Extract the (x, y) coordinate from the center of the cell holding the provided text.  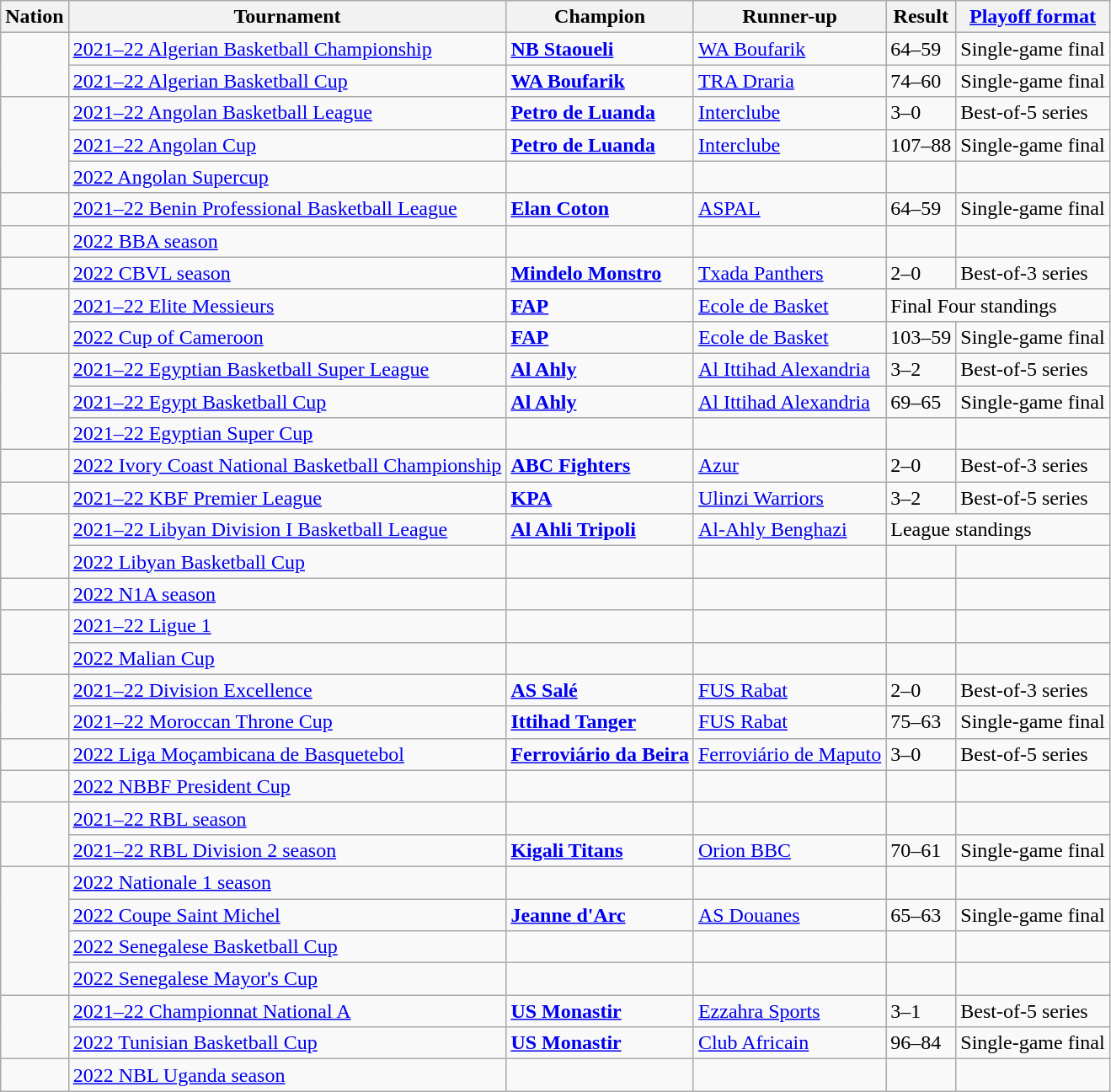
Ittihad Tanger (600, 722)
75–63 (921, 722)
Champion (600, 17)
Al-Ahly Benghazi (789, 530)
ABC Fighters (600, 466)
AS Salé (600, 690)
AS Douanes (789, 914)
Ulinzi Warriors (789, 498)
Final Four standings (997, 305)
2022 NBBF President Cup (287, 786)
Nation (35, 17)
2022 Tunisian Basketball Cup (287, 1043)
Ferroviário de Maputo (789, 754)
Result (921, 17)
103–59 (921, 337)
2021–22 Benin Professional Basketball League (287, 209)
2022 Ivory Coast National Basketball Championship (287, 466)
2022 CBVL season (287, 273)
2022 Nationale 1 season (287, 882)
Playoff format (1033, 17)
Mindelo Monstro (600, 273)
Orion BBC (789, 850)
TRA Draria (789, 81)
2022 Angolan Supercup (287, 177)
2021–22 Moroccan Throne Cup (287, 722)
69–65 (921, 402)
2021–22 Elite Messieurs (287, 305)
Runner-up (789, 17)
Al Ahli Tripoli (600, 530)
2022 N1A season (287, 594)
2022 Malian Cup (287, 658)
3–1 (921, 1011)
2021–22 Egypt Basketball Cup (287, 402)
65–63 (921, 914)
ASPAL (789, 209)
96–84 (921, 1043)
Azur (789, 466)
League standings (997, 530)
2021–22 RBL Division 2 season (287, 850)
2021–22 Algerian Basketball Cup (287, 81)
Kigali Titans (600, 850)
107–88 (921, 145)
Txada Panthers (789, 273)
74–60 (921, 81)
2021–22 Angolan Basketball League (287, 113)
Ferroviário da Beira (600, 754)
2021–22 Ligue 1 (287, 626)
Elan Coton (600, 209)
2021–22 Libyan Division I Basketball League (287, 530)
2021–22 Angolan Cup (287, 145)
NB Staoueli (600, 49)
2022 NBL Uganda season (287, 1075)
KPA (600, 498)
Tournament (287, 17)
2022 Coupe Saint Michel (287, 914)
70–61 (921, 850)
2022 Liga Moçambicana de Basquetebol (287, 754)
2021–22 Egyptian Basketball Super League (287, 369)
2022 Cup of Cameroon (287, 337)
2021–22 Division Excellence (287, 690)
Ezzahra Sports (789, 1011)
2021–22 Egyptian Super Cup (287, 434)
2021–22 Algerian Basketball Championship (287, 49)
2022 Libyan Basketball Cup (287, 562)
2021–22 Championnat National A (287, 1011)
Club Africain (789, 1043)
2022 BBA season (287, 241)
2021–22 KBF Premier League (287, 498)
Jeanne d'Arc (600, 914)
2022 Senegalese Mayor's Cup (287, 979)
2021–22 RBL season (287, 818)
2022 Senegalese Basketball Cup (287, 947)
